Output the [X, Y] coordinate of the center of the cell containing the given text.  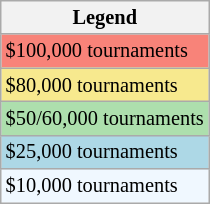
$50/60,000 tournaments [105, 118]
Legend [105, 17]
$80,000 tournaments [105, 85]
$25,000 tournaments [105, 152]
$100,000 tournaments [105, 51]
$10,000 tournaments [105, 186]
